Capture the cell that displays the provided text and extract its (x, y) central coordinate. 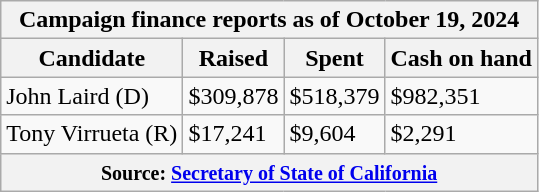
Tony Virrueta (R) (92, 134)
Spent (334, 58)
Raised (234, 58)
Candidate (92, 58)
Source: Secretary of State of California (270, 172)
Cash on hand (461, 58)
Campaign finance reports as of October 19, 2024 (270, 20)
$309,878 (234, 96)
$982,351 (461, 96)
$17,241 (234, 134)
John Laird (D) (92, 96)
$2,291 (461, 134)
$9,604 (334, 134)
$518,379 (334, 96)
